Provide the [x, y] coordinate of the cell's center where the given text is located.  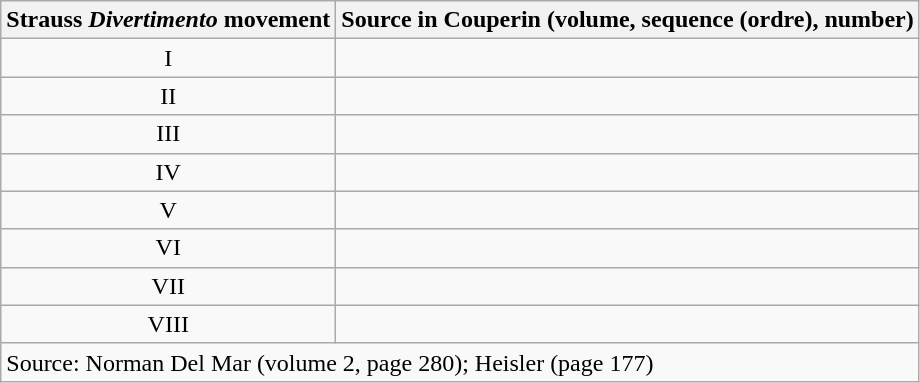
VII [168, 286]
VI [168, 248]
Strauss Divertimento movement [168, 20]
IV [168, 172]
I [168, 58]
II [168, 96]
VIII [168, 324]
Source: Norman Del Mar (volume 2, page 280); Heisler (page 177) [460, 362]
Source in Couperin (volume, sequence (ordre), number) [628, 20]
III [168, 134]
V [168, 210]
